Detect which cell encompasses the target text, then output its (X, Y) center coordinate. 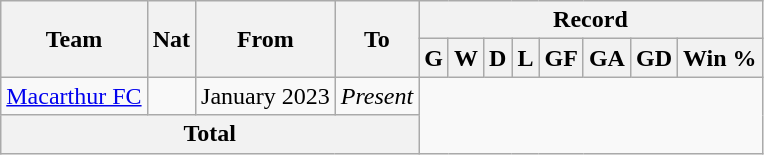
G (434, 58)
January 2023 (266, 96)
GD (654, 58)
Total (210, 134)
Nat (171, 39)
To (376, 39)
Present (376, 96)
From (266, 39)
Win % (720, 58)
L (526, 58)
Record (590, 20)
GA (606, 58)
GF (561, 58)
Macarthur FC (74, 96)
Team (74, 39)
D (498, 58)
W (466, 58)
